Identify which cell holds the provided text, then report its [X, Y] central coordinate. 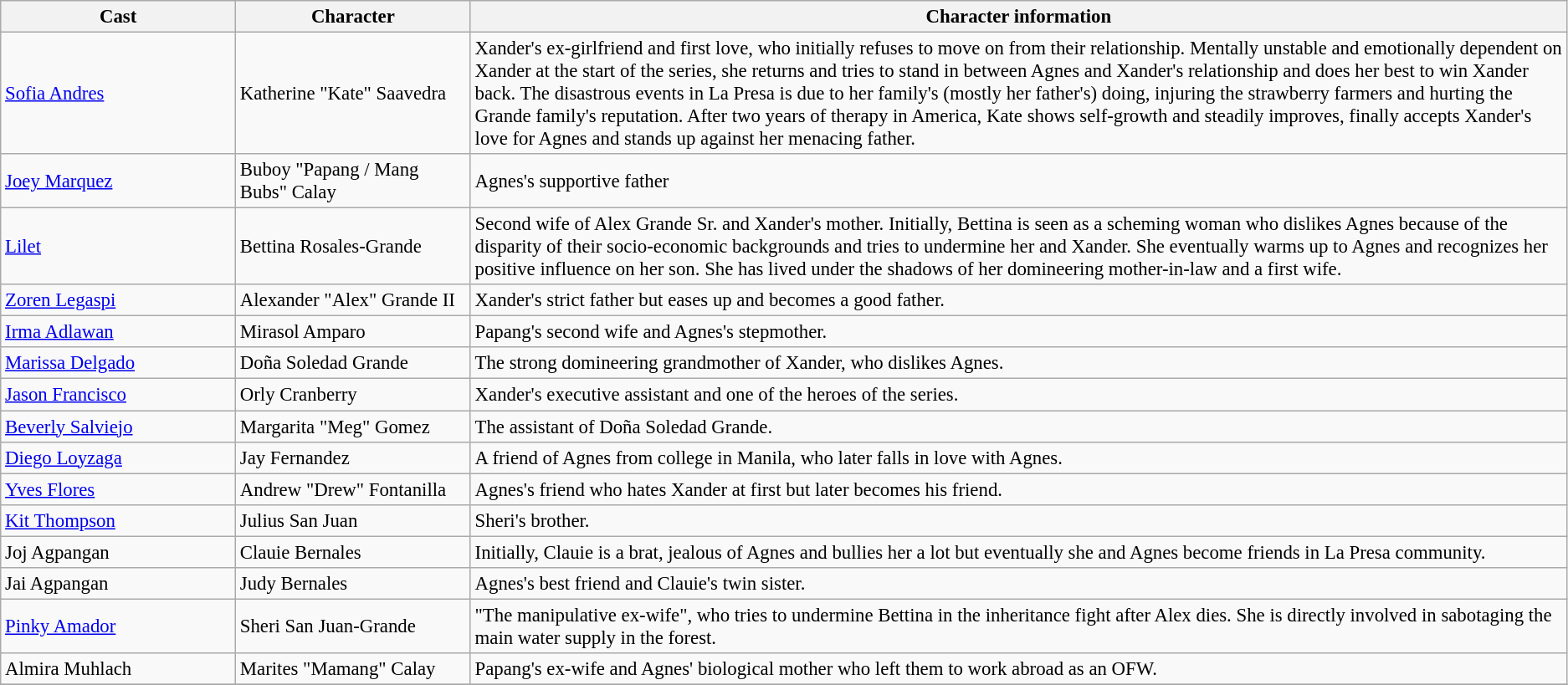
Pinky Amador [119, 626]
Andrew "Drew" Fontanilla [353, 489]
A friend of Agnes from college in Manila, who later falls in love with Agnes. [1018, 458]
Cast [119, 17]
Diego Loyzaga [119, 458]
Kit Thompson [119, 520]
Orly Cranberry [353, 395]
Jason Francisco [119, 395]
Buboy "Papang / Mang Bubs" Calay [353, 181]
Bettina Rosales-Grande [353, 247]
Sheri's brother. [1018, 520]
Agnes's supportive father [1018, 181]
Doña Soledad Grande [353, 364]
Clauie Bernales [353, 552]
Character [353, 17]
Papang's ex-wife and Agnes' biological mother who left them to work abroad as an OFW. [1018, 669]
The strong domineering grandmother of Xander, who dislikes Agnes. [1018, 364]
Sofia Andres [119, 94]
Alexander "Alex" Grande II [353, 300]
Initially, Clauie is a brat, jealous of Agnes and bullies her a lot but eventually she and Agnes become friends in La Presa community. [1018, 552]
Jai Agpangan [119, 584]
Joj Agpangan [119, 552]
Margarita "Meg" Gomez [353, 427]
Xander's executive assistant and one of the heroes of the series. [1018, 395]
Papang's second wife and Agnes's stepmother. [1018, 332]
Zoren Legaspi [119, 300]
Judy Bernales [353, 584]
Sheri San Juan-Grande [353, 626]
Lilet [119, 247]
Katherine "Kate" Saavedra [353, 94]
Almira Muhlach [119, 669]
Character information [1018, 17]
Xander's strict father but eases up and becomes a good father. [1018, 300]
Beverly Salviejo [119, 427]
Agnes's friend who hates Xander at first but later becomes his friend. [1018, 489]
Marissa Delgado [119, 364]
Irma Adlawan [119, 332]
Agnes's best friend and Clauie's twin sister. [1018, 584]
The assistant of Doña Soledad Grande. [1018, 427]
Yves Flores [119, 489]
Mirasol Amparo [353, 332]
Marites "Mamang" Calay [353, 669]
Jay Fernandez [353, 458]
Joey Marquez [119, 181]
Julius San Juan [353, 520]
